Provide the [x, y] coordinate of the cell's center where the given text is located.  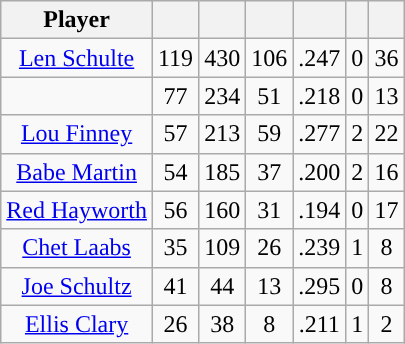
Player [77, 20]
.295 [320, 286]
22 [386, 134]
54 [175, 172]
Red Hayworth [77, 210]
38 [222, 324]
31 [270, 210]
36 [386, 58]
Ellis Clary [77, 324]
17 [386, 210]
51 [270, 96]
.200 [320, 172]
Len Schulte [77, 58]
.211 [320, 324]
.194 [320, 210]
16 [386, 172]
.247 [320, 58]
Joe Schultz [77, 286]
.277 [320, 134]
41 [175, 286]
213 [222, 134]
37 [270, 172]
234 [222, 96]
77 [175, 96]
185 [222, 172]
44 [222, 286]
35 [175, 248]
56 [175, 210]
160 [222, 210]
57 [175, 134]
109 [222, 248]
Babe Martin [77, 172]
430 [222, 58]
119 [175, 58]
.239 [320, 248]
59 [270, 134]
.218 [320, 96]
Lou Finney [77, 134]
Chet Laabs [77, 248]
106 [270, 58]
